Return the [x, y] coordinate for the center point of the cell that contains the specified text.  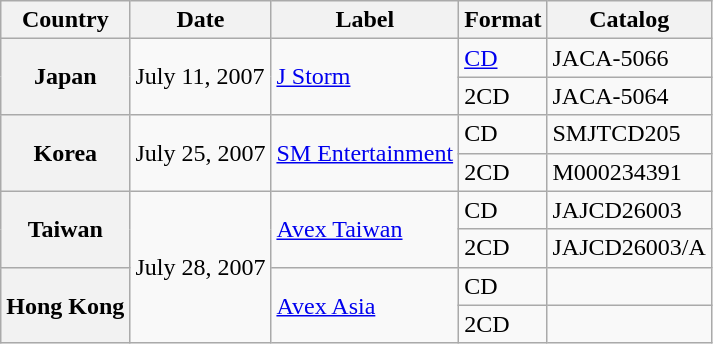
JACA-5064 [629, 96]
JAJCD26003 [629, 210]
Date [200, 20]
July 11, 2007 [200, 77]
Country [66, 20]
Hong Kong [66, 305]
Taiwan [66, 229]
Japan [66, 77]
Avex Asia [365, 305]
July 25, 2007 [200, 153]
Korea [66, 153]
Catalog [629, 20]
SM Entertainment [365, 153]
July 28, 2007 [200, 267]
JACA-5066 [629, 58]
Label [365, 20]
Format [503, 20]
JAJCD26003/A [629, 248]
J Storm [365, 77]
SMJTCD205 [629, 134]
M000234391 [629, 172]
Avex Taiwan [365, 229]
